Return [x, y] of the center of cell containing provided text 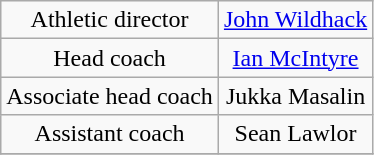
Head coach [110, 58]
John Wildhack [295, 20]
Jukka Masalin [295, 96]
Assistant coach [110, 134]
Ian McIntyre [295, 58]
Sean Lawlor [295, 134]
Athletic director [110, 20]
Associate head coach [110, 96]
